Pinpoint the cell where the given text exists, returning its [x, y] midpoint coordinate. 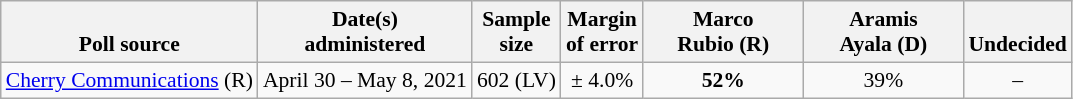
± 4.0% [602, 80]
April 30 – May 8, 2021 [365, 80]
MarcoRubio (R) [723, 32]
AramisAyala (D) [883, 32]
Marginof error [602, 32]
Samplesize [516, 32]
602 (LV) [516, 80]
– [1017, 80]
Undecided [1017, 32]
Poll source [130, 32]
Date(s)administered [365, 32]
Cherry Communications (R) [130, 80]
39% [883, 80]
52% [723, 80]
